Scan for the cell matching the given text and deliver its (x, y) coordinate at center. 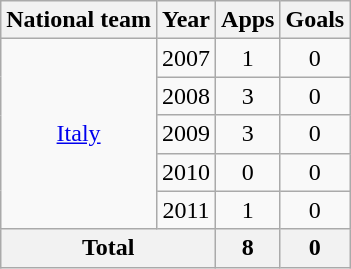
2009 (186, 134)
National team (79, 20)
Total (108, 248)
Italy (79, 134)
Goals (315, 20)
Apps (248, 20)
2011 (186, 210)
2007 (186, 58)
8 (248, 248)
Year (186, 20)
2008 (186, 96)
2010 (186, 172)
